Find where the given text appears and provide that cell's center as [X, Y] coordinate. 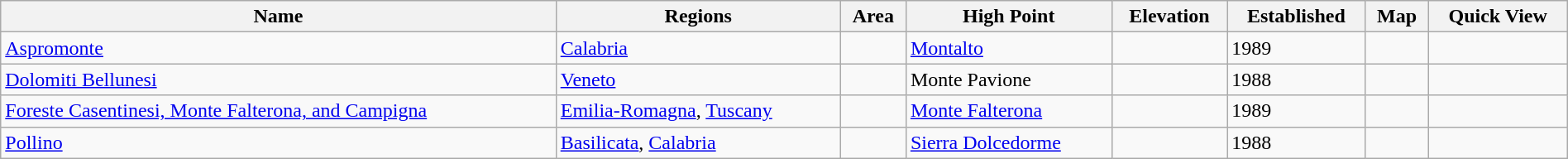
Quick View [1498, 17]
Established [1297, 17]
Foreste Casentinesi, Monte Falterona, and Campigna [278, 111]
High Point [1009, 17]
Monte Pavione [1009, 79]
Basilicata, Calabria [698, 142]
Calabria [698, 48]
Name [278, 17]
Area [873, 17]
Map [1397, 17]
Monte Falterona [1009, 111]
Elevation [1169, 17]
Aspromonte [278, 48]
Montalto [1009, 48]
Emilia-Romagna, Tuscany [698, 111]
Veneto [698, 79]
Pollino [278, 142]
Regions [698, 17]
Dolomiti Bellunesi [278, 79]
Sierra Dolcedorme [1009, 142]
